Scan for the cell matching the given text and deliver its [x, y] coordinate at center. 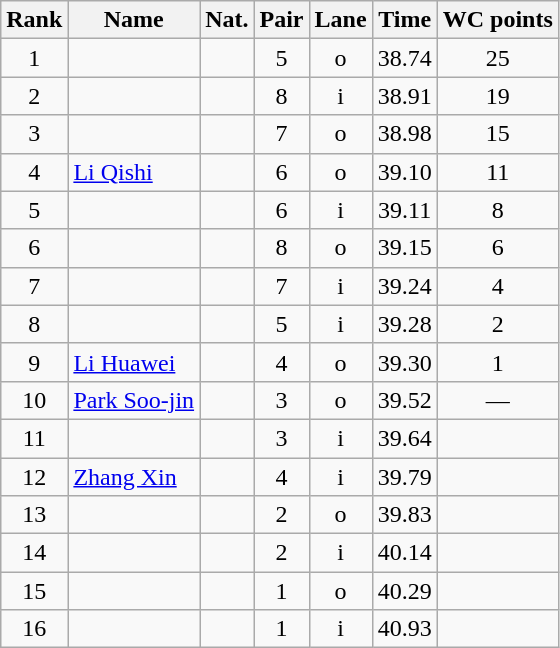
Li Huawei [134, 362]
WC points [498, 20]
9 [34, 362]
38.98 [404, 134]
Rank [34, 20]
Name [134, 20]
40.14 [404, 553]
39.83 [404, 515]
Li Qishi [134, 172]
39.30 [404, 362]
12 [34, 477]
39.79 [404, 477]
— [498, 400]
39.15 [404, 248]
25 [498, 58]
39.10 [404, 172]
40.29 [404, 591]
38.74 [404, 58]
39.52 [404, 400]
39.64 [404, 438]
16 [34, 629]
Park Soo-jin [134, 400]
Nat. [227, 20]
38.91 [404, 96]
10 [34, 400]
Time [404, 20]
39.11 [404, 210]
14 [34, 553]
13 [34, 515]
Lane [340, 20]
39.24 [404, 286]
Zhang Xin [134, 477]
39.28 [404, 324]
Pair [282, 20]
19 [498, 96]
40.93 [404, 629]
